Extract the (x, y) coordinate from the center of the cell holding the provided text.  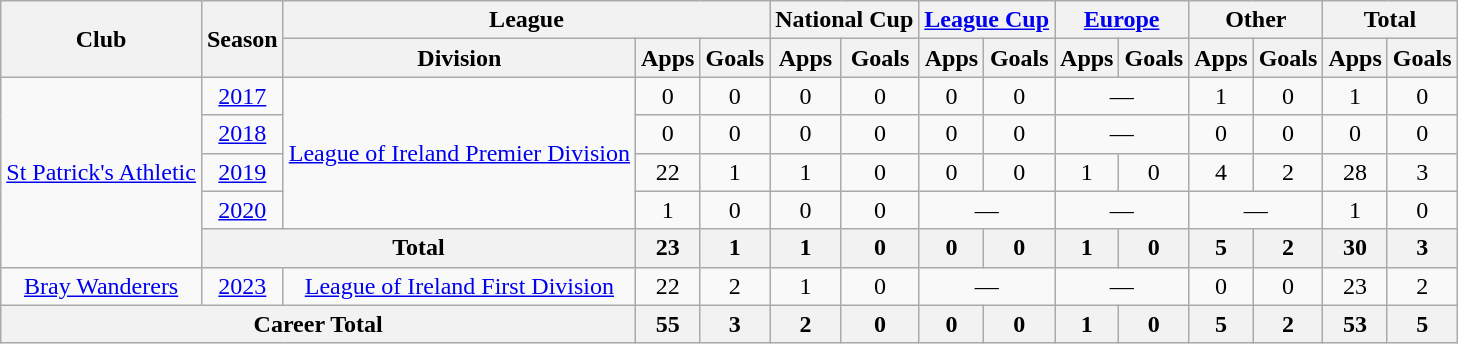
Season (242, 39)
2017 (242, 96)
League Cup (987, 20)
Bray Wanderers (102, 286)
4 (1221, 172)
Career Total (318, 324)
Division (459, 58)
Club (102, 39)
League of Ireland Premier Division (459, 153)
League (526, 20)
St Patrick's Athletic (102, 172)
2020 (242, 210)
30 (1355, 248)
28 (1355, 172)
55 (668, 324)
Europe (1122, 20)
National Cup (844, 20)
2019 (242, 172)
League of Ireland First Division (459, 286)
2018 (242, 134)
Other (1256, 20)
2023 (242, 286)
53 (1355, 324)
